Extract the [x, y] coordinate from the center of the cell holding the provided text.  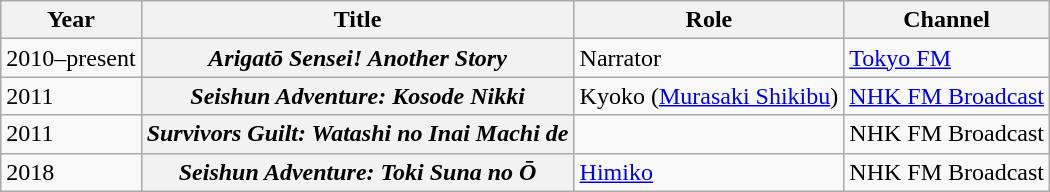
2018 [71, 172]
Arigatō Sensei! Another Story [358, 58]
2010–present [71, 58]
Himiko [709, 172]
Channel [947, 20]
Narrator [709, 58]
Kyoko (Murasaki Shikibu) [709, 96]
Title [358, 20]
Seishun Adventure: Toki Suna no Ō [358, 172]
Survivors Guilt: Watashi no Inai Machi de [358, 134]
Year [71, 20]
Seishun Adventure: Kosode Nikki [358, 96]
Tokyo FM [947, 58]
Role [709, 20]
